Extract the [X, Y] coordinate from the center of the cell holding the provided text.  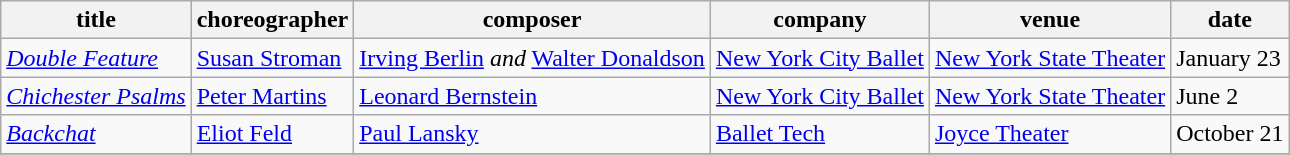
title [96, 20]
Ballet Tech [820, 134]
October 21 [1230, 134]
Double Feature [96, 58]
Peter Martins [272, 96]
Joyce Theater [1050, 134]
Leonard Bernstein [532, 96]
June 2 [1230, 96]
company [820, 20]
Chichester Psalms [96, 96]
date [1230, 20]
Eliot Feld [272, 134]
venue [1050, 20]
January 23 [1230, 58]
Irving Berlin and Walter Donaldson [532, 58]
composer [532, 20]
Backchat [96, 134]
choreographer [272, 20]
Susan Stroman [272, 58]
Paul Lansky [532, 134]
